Return [x, y] of the center of cell containing provided text 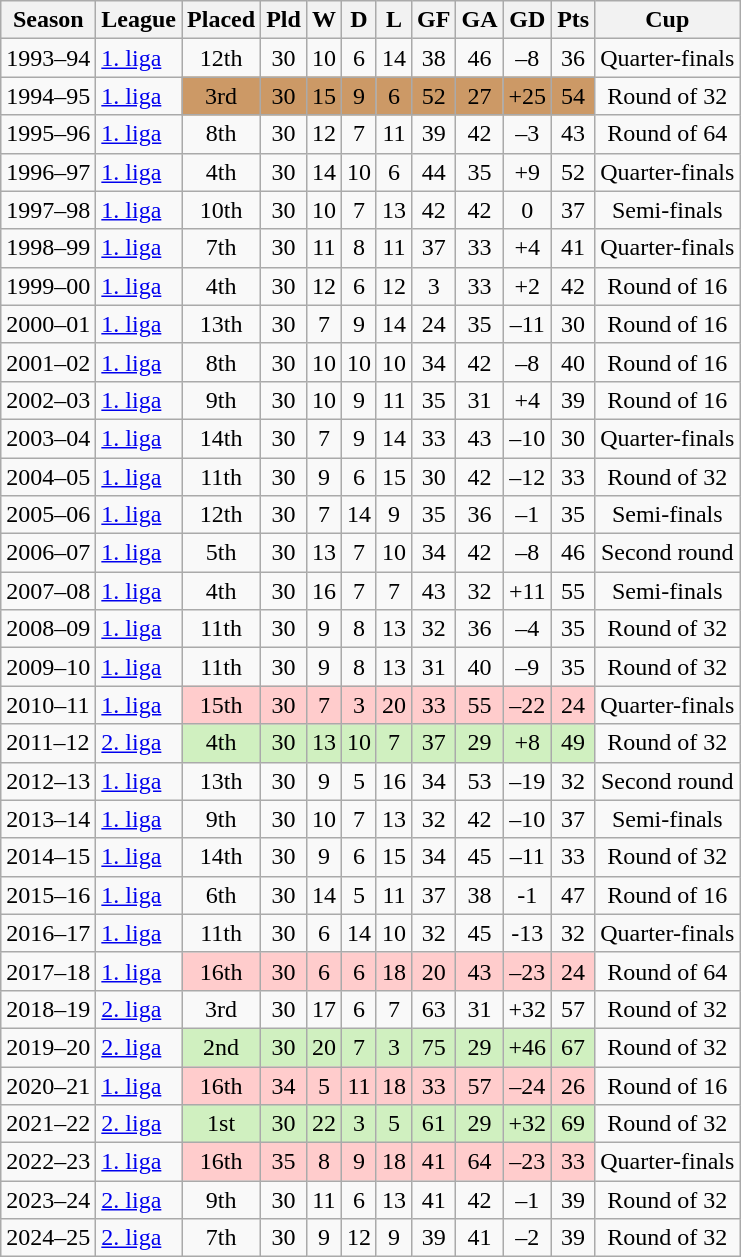
Cup [668, 20]
+11 [528, 591]
2000–01 [48, 324]
2015–16 [48, 895]
2002–03 [48, 400]
–4 [528, 629]
67 [574, 1047]
W [324, 20]
2nd [222, 1047]
5th [222, 553]
1997–98 [48, 210]
1999–00 [48, 286]
2017–18 [48, 971]
44 [434, 172]
GF [434, 20]
22 [324, 1124]
1st [222, 1124]
+25 [528, 96]
–2 [528, 1238]
+9 [528, 172]
1993–94 [48, 58]
2004–05 [48, 477]
2014–15 [48, 857]
17 [324, 1009]
61 [434, 1124]
2021–22 [48, 1124]
26 [574, 1085]
27 [480, 96]
–9 [528, 667]
63 [434, 1009]
+2 [528, 286]
2023–24 [48, 1200]
2007–08 [48, 591]
1995–96 [48, 134]
69 [574, 1124]
49 [574, 743]
10th [222, 210]
Placed [222, 20]
+8 [528, 743]
1998–99 [48, 248]
–22 [528, 705]
2011–12 [48, 743]
2003–04 [48, 438]
2024–25 [48, 1238]
15th [222, 705]
GA [480, 20]
–24 [528, 1085]
2018–19 [48, 1009]
2012–13 [48, 781]
2022–23 [48, 1162]
1996–97 [48, 172]
2006–07 [48, 553]
75 [434, 1047]
Season [48, 20]
2020–21 [48, 1085]
League [139, 20]
+46 [528, 1047]
47 [574, 895]
–19 [528, 781]
D [358, 20]
2008–09 [48, 629]
2016–17 [48, 933]
2001–02 [48, 362]
2005–06 [48, 515]
53 [480, 781]
2013–14 [48, 819]
–3 [528, 134]
2009–10 [48, 667]
L [394, 20]
0 [528, 210]
-1 [528, 895]
GD [528, 20]
2019–20 [48, 1047]
-13 [528, 933]
–12 [528, 477]
54 [574, 96]
64 [480, 1162]
Pts [574, 20]
Pld [284, 20]
1994–95 [48, 96]
2010–11 [48, 705]
6th [222, 895]
